Pinpoint the cell where the given text exists, returning its [x, y] midpoint coordinate. 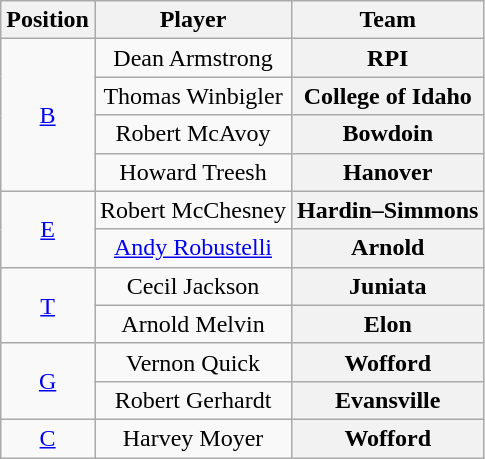
Position [48, 20]
Juniata [388, 286]
Harvey Moyer [192, 438]
Player [192, 20]
Elon [388, 324]
RPI [388, 58]
C [48, 438]
Howard Treesh [192, 172]
T [48, 305]
Dean Armstrong [192, 58]
Hanover [388, 172]
Hardin–Simmons [388, 210]
Robert Gerhardt [192, 400]
College of Idaho [388, 96]
G [48, 381]
Team [388, 20]
Vernon Quick [192, 362]
Evansville [388, 400]
Robert McChesney [192, 210]
E [48, 229]
Bowdoin [388, 134]
Thomas Winbigler [192, 96]
Cecil Jackson [192, 286]
Andy Robustelli [192, 248]
B [48, 115]
Arnold [388, 248]
Robert McAvoy [192, 134]
Arnold Melvin [192, 324]
